Provide the (X, Y) coordinate of the cell's center where the given text is located.  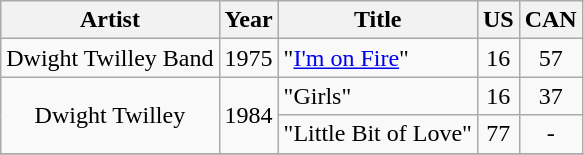
77 (498, 134)
US (498, 20)
"Little Bit of Love" (378, 134)
Year (248, 20)
1984 (248, 115)
Dwight Twilley Band (110, 58)
1975 (248, 58)
Artist (110, 20)
37 (550, 96)
"I'm on Fire" (378, 58)
Title (378, 20)
57 (550, 58)
Dwight Twilley (110, 115)
"Girls" (378, 96)
- (550, 134)
CAN (550, 20)
